Detect which cell encompasses the target text, then output its (X, Y) center coordinate. 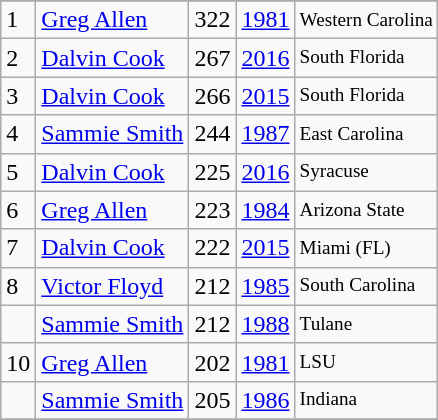
225 (212, 172)
East Carolina (366, 134)
1985 (266, 286)
1984 (266, 210)
Miami (FL) (366, 248)
10 (18, 362)
6 (18, 210)
4 (18, 134)
1 (18, 20)
5 (18, 172)
South Carolina (366, 286)
7 (18, 248)
1988 (266, 324)
267 (212, 58)
1987 (266, 134)
244 (212, 134)
222 (212, 248)
3 (18, 96)
Tulane (366, 324)
1986 (266, 400)
Syracuse (366, 172)
LSU (366, 362)
Indiana (366, 400)
Victor Floyd (112, 286)
223 (212, 210)
205 (212, 400)
Arizona State (366, 210)
322 (212, 20)
Western Carolina (366, 20)
2 (18, 58)
266 (212, 96)
202 (212, 362)
8 (18, 286)
